Identify which cell holds the provided text, then report its [X, Y] central coordinate. 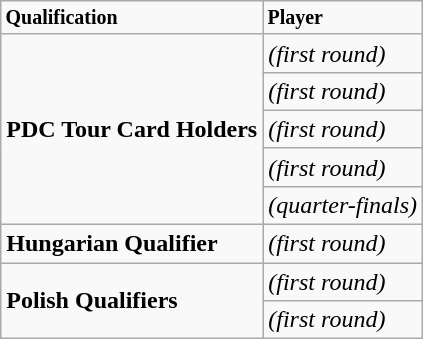
Hungarian Qualifier [132, 244]
Player [343, 18]
Polish Qualifiers [132, 301]
Qualification [132, 18]
PDC Tour Card Holders [132, 129]
(quarter-finals) [343, 205]
